Capture the cell that displays the provided text and extract its (x, y) central coordinate. 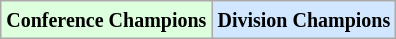
Conference Champions (106, 20)
Division Champions (304, 20)
